Identify which cell holds the provided text, then report its [x, y] central coordinate. 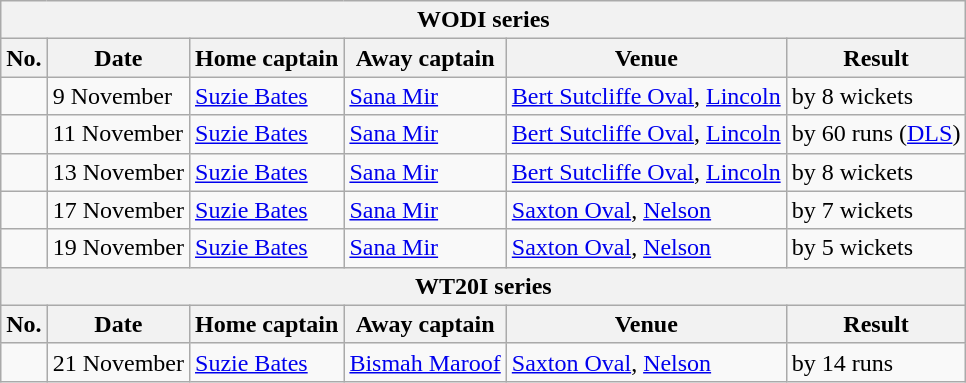
by 7 wickets [876, 210]
by 14 runs [876, 362]
WODI series [484, 20]
9 November [118, 96]
17 November [118, 210]
by 5 wickets [876, 248]
Bismah Maroof [425, 362]
WT20I series [484, 286]
19 November [118, 248]
13 November [118, 172]
21 November [118, 362]
11 November [118, 134]
by 60 runs (DLS) [876, 134]
